Extract the [X, Y] coordinate from the center of the cell holding the provided text.  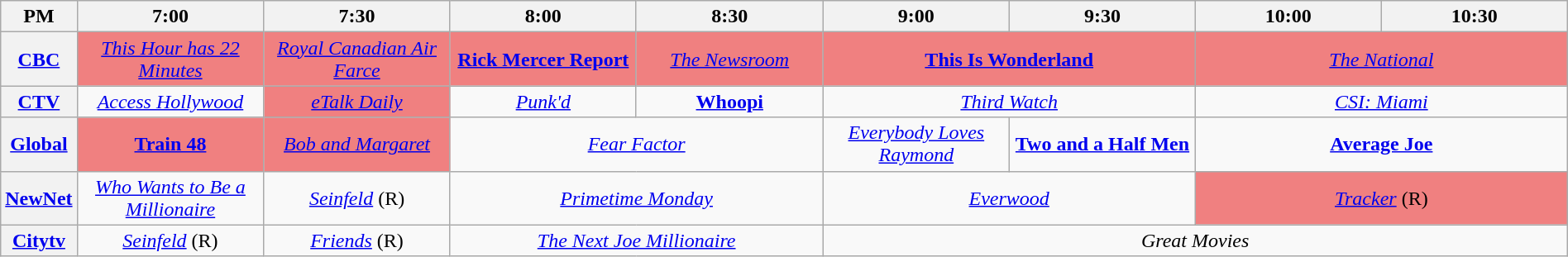
8:30 [729, 17]
Rick Mercer Report [543, 59]
10:00 [1288, 17]
Third Watch [1009, 102]
eTalk Daily [357, 102]
8:00 [543, 17]
PM [39, 17]
Everybody Loves Raymond [916, 144]
Royal Canadian Air Farce [357, 59]
This Hour has 22 Minutes [170, 59]
Tracker (R) [1381, 198]
Primetime Monday [637, 198]
10:30 [1474, 17]
Average Joe [1381, 144]
Bob and Margaret [357, 144]
Everwood [1009, 198]
The Next Joe Millionaire [637, 240]
The Newsroom [729, 59]
Train 48 [170, 144]
Two and a Half Men [1103, 144]
Global [39, 144]
7:30 [357, 17]
This Is Wonderland [1009, 59]
CBC [39, 59]
Great Movies [1195, 240]
9:00 [916, 17]
CTV [39, 102]
Punk'd [543, 102]
Fear Factor [637, 144]
NewNet [39, 198]
9:30 [1103, 17]
Whoopi [729, 102]
Citytv [39, 240]
Access Hollywood [170, 102]
Friends (R) [357, 240]
CSI: Miami [1381, 102]
The National [1381, 59]
Who Wants to Be a Millionaire [170, 198]
7:00 [170, 17]
